Find where the given text appears and provide that cell's center as [x, y] coordinate. 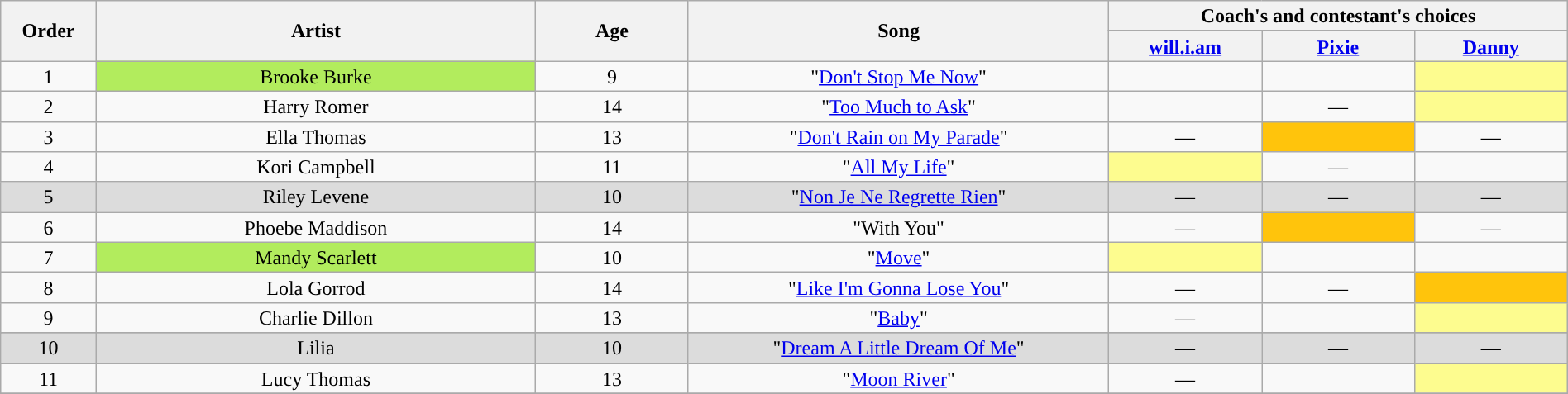
"Non Je Ne Regrette Rien" [898, 197]
"Baby" [898, 317]
"Too Much to Ask" [898, 106]
Charlie Dillon [316, 317]
"Don't Stop Me Now" [898, 76]
Order [49, 31]
3 [49, 137]
4 [49, 167]
Lilia [316, 349]
"With You" [898, 228]
Artist [316, 31]
Brooke Burke [316, 76]
"Move" [898, 258]
7 [49, 258]
Danny [1490, 46]
Phoebe Maddison [316, 228]
Song [898, 31]
Lucy Thomas [316, 378]
will.i.am [1186, 46]
"Dream A Little Dream Of Me" [898, 349]
Harry Romer [316, 106]
Pixie [1338, 46]
Age [612, 31]
Mandy Scarlett [316, 258]
"Moon River" [898, 378]
Ella Thomas [316, 137]
"Like I'm Gonna Lose You" [898, 287]
Riley Levene [316, 197]
2 [49, 106]
6 [49, 228]
5 [49, 197]
1 [49, 76]
Coach's and contestant's choices [1338, 17]
"Don't Rain on My Parade" [898, 137]
8 [49, 287]
Lola Gorrod [316, 287]
Kori Campbell [316, 167]
"All My Life" [898, 167]
